Locate the cell with the specified text and output its (x, y) center coordinate. 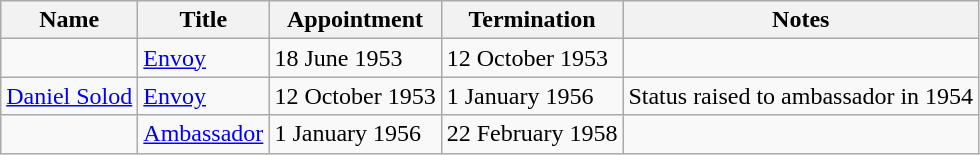
18 June 1953 (355, 58)
Ambassador (204, 134)
Notes (801, 20)
Status raised to ambassador in 1954 (801, 96)
22 February 1958 (532, 134)
Title (204, 20)
Name (70, 20)
Termination (532, 20)
Daniel Solod (70, 96)
Appointment (355, 20)
